Return the (x, y) coordinate for the center point of the cell that contains the specified text.  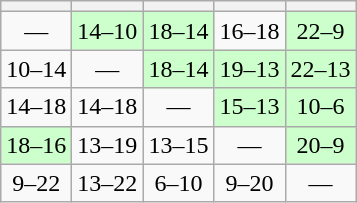
19–13 (250, 69)
10–14 (36, 69)
18–16 (36, 145)
15–13 (250, 107)
6–10 (178, 183)
22–13 (320, 69)
13–15 (178, 145)
9–22 (36, 183)
13–19 (108, 145)
14–10 (108, 31)
13–22 (108, 183)
16–18 (250, 31)
20–9 (320, 145)
10–6 (320, 107)
22–9 (320, 31)
9–20 (250, 183)
